Return the [x, y] coordinate for the center point of the cell that contains the specified text.  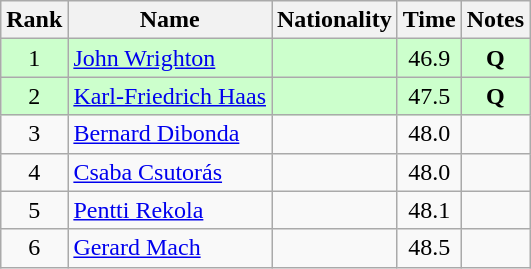
Pentti Rekola [170, 210]
Gerard Mach [170, 248]
6 [34, 248]
47.5 [429, 96]
2 [34, 96]
Rank [34, 20]
Name [170, 20]
Nationality [335, 20]
48.5 [429, 248]
Csaba Csutorás [170, 172]
Time [429, 20]
5 [34, 210]
John Wrighton [170, 58]
1 [34, 58]
Notes [495, 20]
46.9 [429, 58]
3 [34, 134]
4 [34, 172]
Bernard Dibonda [170, 134]
Karl-Friedrich Haas [170, 96]
48.1 [429, 210]
